Detect which cell encompasses the target text, then output its (x, y) center coordinate. 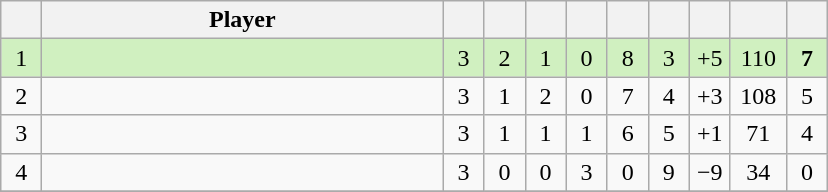
6 (628, 134)
8 (628, 58)
Player (242, 20)
9 (668, 172)
+1 (710, 134)
+3 (710, 96)
−9 (710, 172)
108 (758, 96)
71 (758, 134)
+5 (710, 58)
34 (758, 172)
110 (758, 58)
